For the text-containing cell, return its midpoint in [x, y] coordinate format. 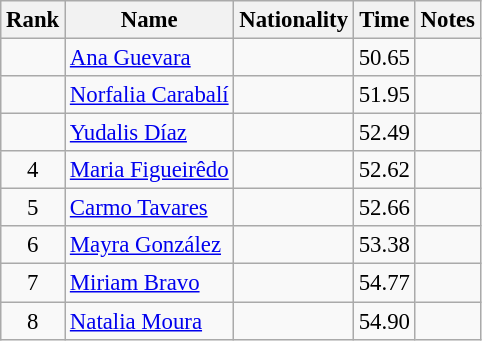
50.65 [384, 58]
Natalia Moura [150, 321]
Mayra González [150, 245]
Ana Guevara [150, 58]
53.38 [384, 245]
7 [33, 283]
Notes [448, 20]
Rank [33, 20]
Miriam Bravo [150, 283]
Name [150, 20]
5 [33, 208]
52.66 [384, 208]
Norfalia Carabalí [150, 95]
52.49 [384, 133]
Time [384, 20]
Maria Figueirêdo [150, 170]
51.95 [384, 95]
4 [33, 170]
Nationality [294, 20]
54.77 [384, 283]
Carmo Tavares [150, 208]
8 [33, 321]
6 [33, 245]
52.62 [384, 170]
Yudalis Díaz [150, 133]
54.90 [384, 321]
